Extract the [X, Y] coordinate from the center of the cell holding the provided text.  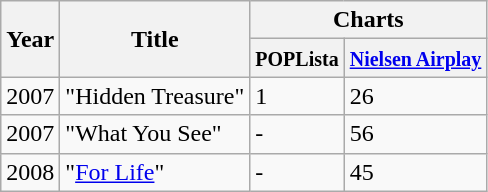
POPLista [297, 58]
Title [155, 39]
Nielsen Airplay [416, 58]
26 [416, 96]
"What You See" [155, 134]
"Hidden Treasure" [155, 96]
Year [30, 39]
"For Life" [155, 172]
45 [416, 172]
Charts [368, 20]
2008 [30, 172]
56 [416, 134]
1 [297, 96]
